Find where the given text appears and provide that cell's center as (x, y) coordinate. 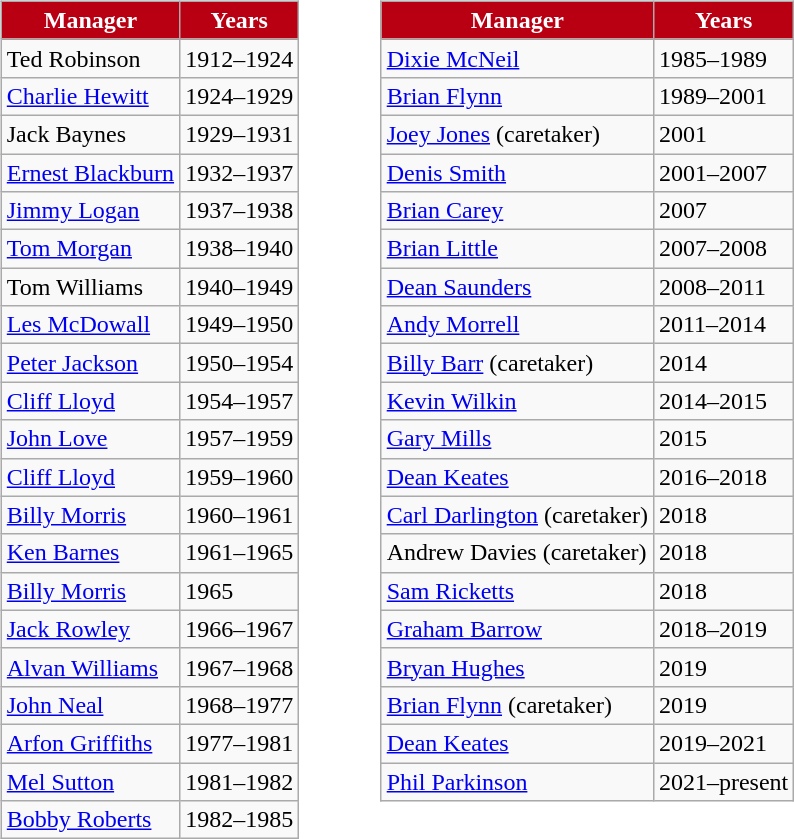
1937–1938 (240, 211)
Brian Little (517, 249)
Ken Barnes (90, 553)
Andy Morrell (517, 325)
1940–1949 (240, 287)
Brian Carey (517, 211)
2007–2008 (723, 249)
Tom Morgan (90, 249)
2018–2019 (723, 629)
1977–1981 (240, 743)
1924–1929 (240, 96)
2008–2011 (723, 287)
2007 (723, 211)
2019–2021 (723, 743)
1966–1967 (240, 629)
1949–1950 (240, 325)
1960–1961 (240, 515)
Tom Williams (90, 287)
1938–1940 (240, 249)
1950–1954 (240, 363)
John Love (90, 439)
2014 (723, 363)
1912–1924 (240, 58)
Jack Baynes (90, 134)
Joey Jones (caretaker) (517, 134)
1929–1931 (240, 134)
Carl Darlington (caretaker) (517, 515)
1965 (240, 591)
Sam Ricketts (517, 591)
Jack Rowley (90, 629)
Dean Saunders (517, 287)
1954–1957 (240, 401)
2001–2007 (723, 173)
Andrew Davies (caretaker) (517, 553)
1932–1937 (240, 173)
Graham Barrow (517, 629)
1981–1982 (240, 781)
Alvan Williams (90, 667)
Mel Sutton (90, 781)
Kevin Wilkin (517, 401)
Ernest Blackburn (90, 173)
2016–2018 (723, 477)
Arfon Griffiths (90, 743)
Dixie McNeil (517, 58)
Les McDowall (90, 325)
Denis Smith (517, 173)
1982–1985 (240, 820)
1985–1989 (723, 58)
1959–1960 (240, 477)
1967–1968 (240, 667)
2015 (723, 439)
2021–present (723, 781)
Phil Parkinson (517, 781)
Billy Barr (caretaker) (517, 363)
Gary Mills (517, 439)
Brian Flynn (517, 96)
Peter Jackson (90, 363)
Charlie Hewitt (90, 96)
2014–2015 (723, 401)
Jimmy Logan (90, 211)
1957–1959 (240, 439)
1989–2001 (723, 96)
2011–2014 (723, 325)
Bobby Roberts (90, 820)
Bryan Hughes (517, 667)
1961–1965 (240, 553)
1968–1977 (240, 705)
Brian Flynn (caretaker) (517, 705)
2001 (723, 134)
John Neal (90, 705)
Ted Robinson (90, 58)
